Capture the cell that displays the provided text and extract its (X, Y) central coordinate. 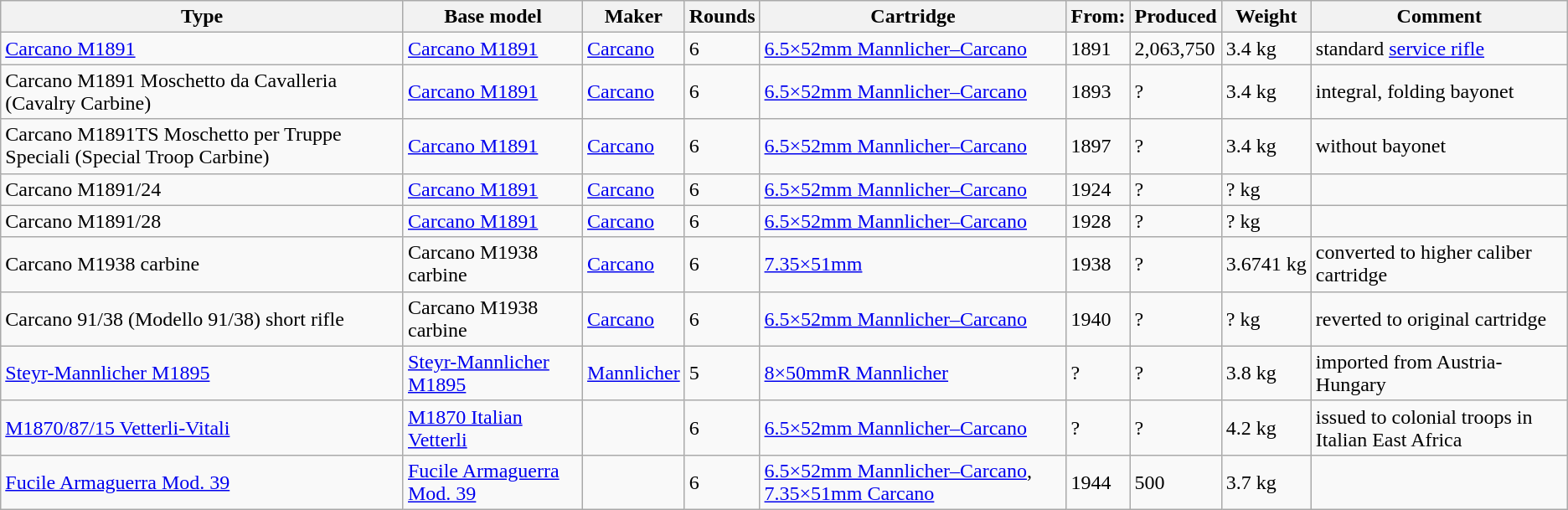
M1870/87/15 Vetterli-Vitali (203, 427)
1928 (1098, 221)
From: (1098, 17)
Comment (1439, 17)
Rounds (722, 17)
converted to higher caliber cartridge (1439, 265)
500 (1176, 482)
5 (722, 373)
Type (203, 17)
1940 (1098, 318)
1897 (1098, 146)
8×50mmR Mannlicher (913, 373)
1893 (1098, 92)
1938 (1098, 265)
Base model (493, 17)
7.35×51mm (913, 265)
3.8 kg (1266, 373)
imported from Austria-Hungary (1439, 373)
6.5×52mm Mannlicher–Carcano, 7.35×51mm Carcano (913, 482)
Cartridge (913, 17)
3.7 kg (1266, 482)
4.2 kg (1266, 427)
issued to colonial troops in Italian East Africa (1439, 427)
1924 (1098, 189)
standard service rifle (1439, 49)
Weight (1266, 17)
1944 (1098, 482)
reverted to original cartridge (1439, 318)
Carcano M1891/24 (203, 189)
without bayonet (1439, 146)
integral, folding bayonet (1439, 92)
Carcano M1891/28 (203, 221)
Mannlicher (634, 373)
2,063,750 (1176, 49)
3.6741 kg (1266, 265)
Carcano M1891TS Moschetto per Truppe Speciali (Special Troop Carbine) (203, 146)
Carcano M1891 Moschetto da Cavalleria (Cavalry Carbine) (203, 92)
Maker (634, 17)
Produced (1176, 17)
1891 (1098, 49)
Carcano 91/38 (Modello 91/38) short rifle (203, 318)
M1870 Italian Vetterli (493, 427)
